Identify which cell holds the provided text, then report its (x, y) central coordinate. 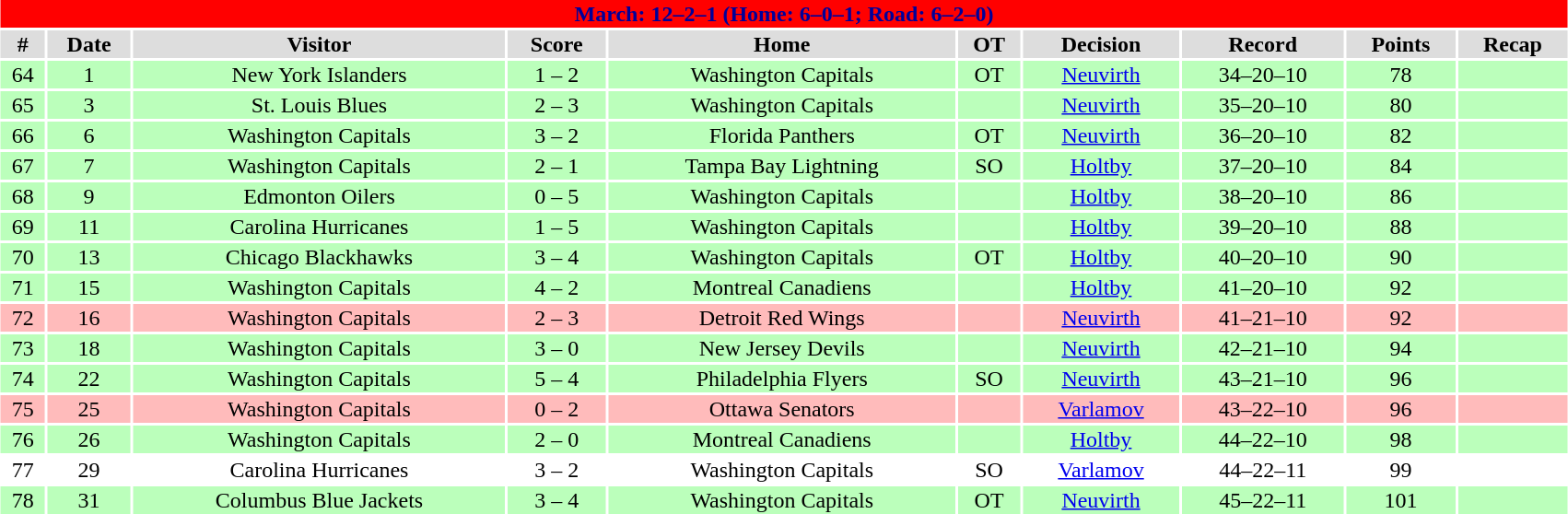
Recap (1513, 44)
86 (1400, 196)
Date (89, 44)
43–22–10 (1262, 409)
36–20–10 (1262, 135)
45–22–11 (1262, 500)
25 (89, 409)
90 (1400, 257)
2 – 0 (556, 439)
99 (1400, 470)
73 (23, 348)
18 (89, 348)
71 (23, 287)
65 (23, 105)
Ottawa Senators (781, 409)
13 (89, 257)
March: 12–2–1 (Home: 6–0–1; Road: 6–2–0) (784, 14)
4 – 2 (556, 287)
Tampa Bay Lightning (781, 166)
Florida Panthers (781, 135)
34–20–10 (1262, 75)
31 (89, 500)
101 (1400, 500)
5 – 4 (556, 379)
Score (556, 44)
New Jersey Devils (781, 348)
2 – 1 (556, 166)
Record (1262, 44)
16 (89, 318)
St. Louis Blues (320, 105)
82 (1400, 135)
# (23, 44)
7 (89, 166)
98 (1400, 439)
New York Islanders (320, 75)
66 (23, 135)
69 (23, 227)
Edmonton Oilers (320, 196)
42–21–10 (1262, 348)
94 (1400, 348)
70 (23, 257)
74 (23, 379)
80 (1400, 105)
Visitor (320, 44)
76 (23, 439)
84 (1400, 166)
0 – 2 (556, 409)
Home (781, 44)
1 – 5 (556, 227)
67 (23, 166)
6 (89, 135)
9 (89, 196)
15 (89, 287)
38–20–10 (1262, 196)
Detroit Red Wings (781, 318)
41–21–10 (1262, 318)
39–20–10 (1262, 227)
37–20–10 (1262, 166)
Points (1400, 44)
Decision (1101, 44)
Philadelphia Flyers (781, 379)
22 (89, 379)
75 (23, 409)
72 (23, 318)
68 (23, 196)
3 (89, 105)
29 (89, 470)
88 (1400, 227)
3 – 0 (556, 348)
26 (89, 439)
11 (89, 227)
44–22–11 (1262, 470)
64 (23, 75)
40–20–10 (1262, 257)
0 – 5 (556, 196)
1 (89, 75)
77 (23, 470)
35–20–10 (1262, 105)
Chicago Blackhawks (320, 257)
1 – 2 (556, 75)
43–21–10 (1262, 379)
Columbus Blue Jackets (320, 500)
44–22–10 (1262, 439)
41–20–10 (1262, 287)
